Scan for the cell matching the given text and deliver its (X, Y) coordinate at center. 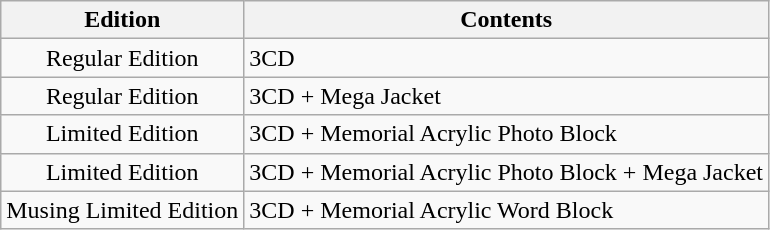
3CD + Memorial Acrylic Photo Block + Mega Jacket (506, 172)
3CD + Memorial Acrylic Photo Block (506, 134)
3CD (506, 58)
Contents (506, 20)
Edition (122, 20)
Musing Limited Edition (122, 210)
3CD + Memorial Acrylic Word Block (506, 210)
3CD + Mega Jacket (506, 96)
